Pinpoint the cell where the given text exists, returning its (X, Y) midpoint coordinate. 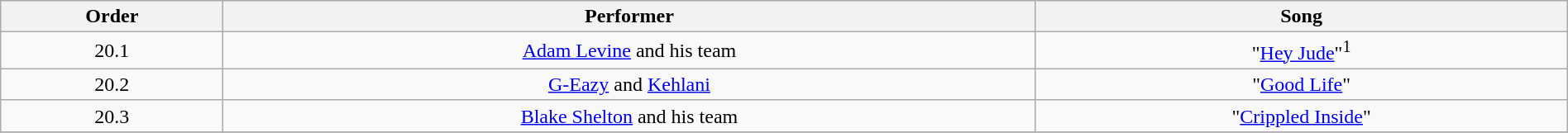
20.2 (112, 84)
"Good Life" (1302, 84)
"Crippled Inside" (1302, 116)
"Hey Jude"1 (1302, 51)
20.3 (112, 116)
Adam Levine and his team (629, 51)
Order (112, 17)
G-Eazy and Kehlani (629, 84)
Blake Shelton and his team (629, 116)
Performer (629, 17)
20.1 (112, 51)
Song (1302, 17)
